Capture the cell that displays the provided text and extract its (x, y) central coordinate. 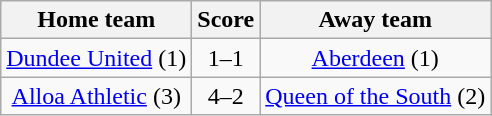
Alloa Athletic (3) (96, 96)
4–2 (226, 96)
Home team (96, 20)
Queen of the South (2) (376, 96)
1–1 (226, 58)
Score (226, 20)
Aberdeen (1) (376, 58)
Dundee United (1) (96, 58)
Away team (376, 20)
